Find where the given text appears and provide that cell's center as (X, Y) coordinate. 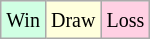
Draw (72, 20)
Loss (126, 20)
Win (24, 20)
